Detect which cell encompasses the target text, then output its (x, y) center coordinate. 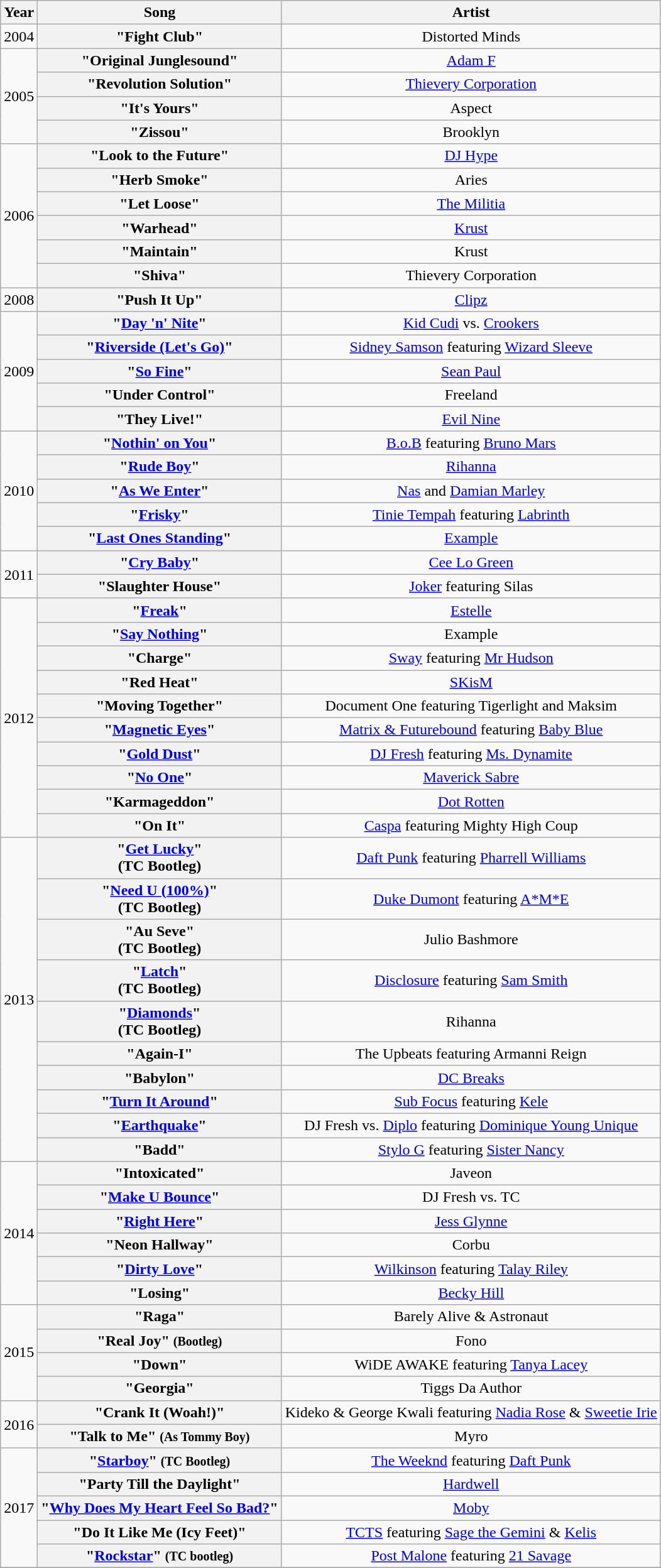
"On It" (160, 825)
Document One featuring Tigerlight and Maksim (471, 706)
"Dirty Love" (160, 1269)
"Again-I" (160, 1053)
Corbu (471, 1245)
Aries (471, 180)
"Red Heat" (160, 682)
"Warhead" (160, 227)
Post Malone featuring 21 Savage (471, 1556)
Brooklyn (471, 132)
"Get Lucky"(TC Bootleg) (160, 858)
"Party Till the Daylight" (160, 1484)
Kideko & George Kwali featuring Nadia Rose & Sweetie Irie (471, 1412)
Song (160, 13)
"Zissou" (160, 132)
"Charge" (160, 658)
"Say Nothing" (160, 634)
Daft Punk featuring Pharrell Williams (471, 858)
"Intoxicated" (160, 1173)
Nas and Damian Marley (471, 491)
"Cry Baby" (160, 562)
"Talk to Me" (As Tommy Boy) (160, 1436)
"Do It Like Me (Icy Feet)" (160, 1532)
"Nothin' on You" (160, 443)
2012 (19, 717)
DC Breaks (471, 1077)
Matrix & Futurebound featuring Baby Blue (471, 730)
Joker featuring Silas (471, 586)
Duke Dumont featuring A*M*E (471, 898)
B.o.B featuring Bruno Mars (471, 443)
"Frisky" (160, 514)
2014 (19, 1233)
TCTS featuring Sage the Gemini & Kelis (471, 1532)
"Rockstar" (TC bootleg) (160, 1556)
"Maintain" (160, 251)
Kid Cudi vs. Crookers (471, 324)
2016 (19, 1424)
"Turn It Around" (160, 1101)
"Magnetic Eyes" (160, 730)
Jess Glynne (471, 1221)
"As We Enter" (160, 491)
Maverick Sabre (471, 778)
"They Live!" (160, 419)
"Freak" (160, 610)
Hardwell (471, 1484)
"Badd" (160, 1149)
The Militia (471, 204)
"Let Loose" (160, 204)
Caspa featuring Mighty High Coup (471, 825)
Tiggs Da Author (471, 1388)
"Slaughter House" (160, 586)
"Need U (100%)"(TC Bootleg) (160, 898)
The Upbeats featuring Armanni Reign (471, 1053)
SKisM (471, 682)
Dot Rotten (471, 802)
"Crank It (Woah!)" (160, 1412)
"Riverside (Let's Go)" (160, 347)
Estelle (471, 610)
"Real Joy" (Bootleg) (160, 1341)
"Last Ones Standing" (160, 538)
Evil Nine (471, 419)
"Under Control" (160, 395)
"Day 'n' Nite" (160, 324)
DJ Fresh vs. TC (471, 1197)
"Gold Dust" (160, 754)
2004 (19, 36)
Sub Focus featuring Kele (471, 1101)
"Right Here" (160, 1221)
Sean Paul (471, 371)
2008 (19, 300)
"Revolution Solution" (160, 84)
Year (19, 13)
Clipz (471, 300)
DJ Fresh vs. Diplo featuring Dominique Young Unique (471, 1125)
WiDE AWAKE featuring Tanya Lacey (471, 1364)
"Raga" (160, 1317)
Myro (471, 1436)
"Look to the Future" (160, 156)
Becky Hill (471, 1293)
"It's Yours" (160, 108)
Javeon (471, 1173)
Fono (471, 1341)
2013 (19, 999)
Julio Bashmore (471, 940)
2011 (19, 574)
"Losing" (160, 1293)
"Starboy" (TC Bootleg) (160, 1460)
Tinie Tempah featuring Labrinth (471, 514)
Moby (471, 1508)
"Babylon" (160, 1077)
"Moving Together" (160, 706)
Distorted Minds (471, 36)
"Why Does My Heart Feel So Bad?" (160, 1508)
Artist (471, 13)
2006 (19, 215)
DJ Hype (471, 156)
"Down" (160, 1364)
Stylo G featuring Sister Nancy (471, 1149)
Cee Lo Green (471, 562)
"Original Junglesound" (160, 60)
"No One" (160, 778)
"Rude Boy" (160, 467)
"Herb Smoke" (160, 180)
Sidney Samson featuring Wizard Sleeve (471, 347)
Disclosure featuring Sam Smith (471, 980)
"Au Seve"(TC Bootleg) (160, 940)
2010 (19, 491)
"Shiva" (160, 275)
2009 (19, 371)
"Earthquake" (160, 1125)
"Diamonds"(TC Bootleg) (160, 1021)
2017 (19, 1508)
"Karmageddon" (160, 802)
Sway featuring Mr Hudson (471, 658)
"Fight Club" (160, 36)
Barely Alive & Astronaut (471, 1317)
"So Fine" (160, 371)
2015 (19, 1353)
DJ Fresh featuring Ms. Dynamite (471, 754)
Aspect (471, 108)
Freeland (471, 395)
Adam F (471, 60)
Wilkinson featuring Talay Riley (471, 1269)
2005 (19, 96)
"Neon Hallway" (160, 1245)
"Make U Bounce" (160, 1197)
"Push It Up" (160, 300)
The Weeknd featuring Daft Punk (471, 1460)
"Latch"(TC Bootleg) (160, 980)
"Georgia" (160, 1388)
